Provide the [X, Y] coordinate of the cell's center where the given text is located.  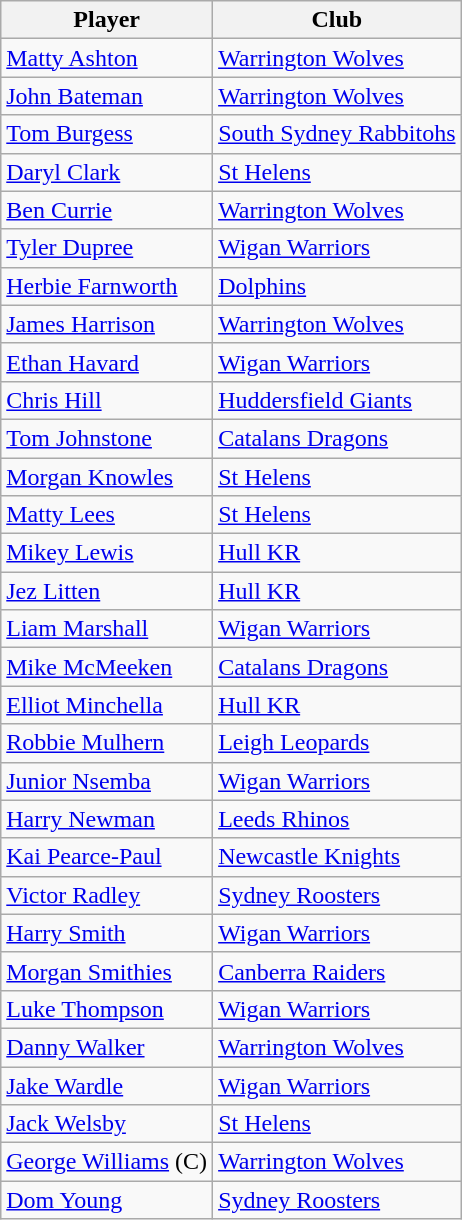
Morgan Knowles [107, 477]
Junior Nsemba [107, 781]
Newcastle Knights [337, 857]
Ethan Havard [107, 362]
Danny Walker [107, 1047]
Canberra Raiders [337, 971]
Harry Smith [107, 933]
Morgan Smithies [107, 971]
Club [337, 20]
Victor Radley [107, 895]
Tom Johnstone [107, 438]
Dom Young [107, 1200]
Liam Marshall [107, 629]
Jez Litten [107, 591]
James Harrison [107, 324]
Jack Welsby [107, 1124]
Mikey Lewis [107, 553]
Harry Newman [107, 819]
John Bateman [107, 96]
Tyler Dupree [107, 248]
Chris Hill [107, 400]
Leigh Leopards [337, 743]
Herbie Farnworth [107, 286]
Huddersfield Giants [337, 400]
Robbie Mulhern [107, 743]
Dolphins [337, 286]
Player [107, 20]
Daryl Clark [107, 172]
Tom Burgess [107, 134]
Jake Wardle [107, 1085]
Elliot Minchella [107, 705]
South Sydney Rabbitohs [337, 134]
Kai Pearce-Paul [107, 857]
Mike McMeeken [107, 667]
George Williams (C) [107, 1162]
Matty Lees [107, 515]
Leeds Rhinos [337, 819]
Luke Thompson [107, 1009]
Matty Ashton [107, 58]
Ben Currie [107, 210]
